From the cell containing the given text, extract its center point as [x, y] coordinate. 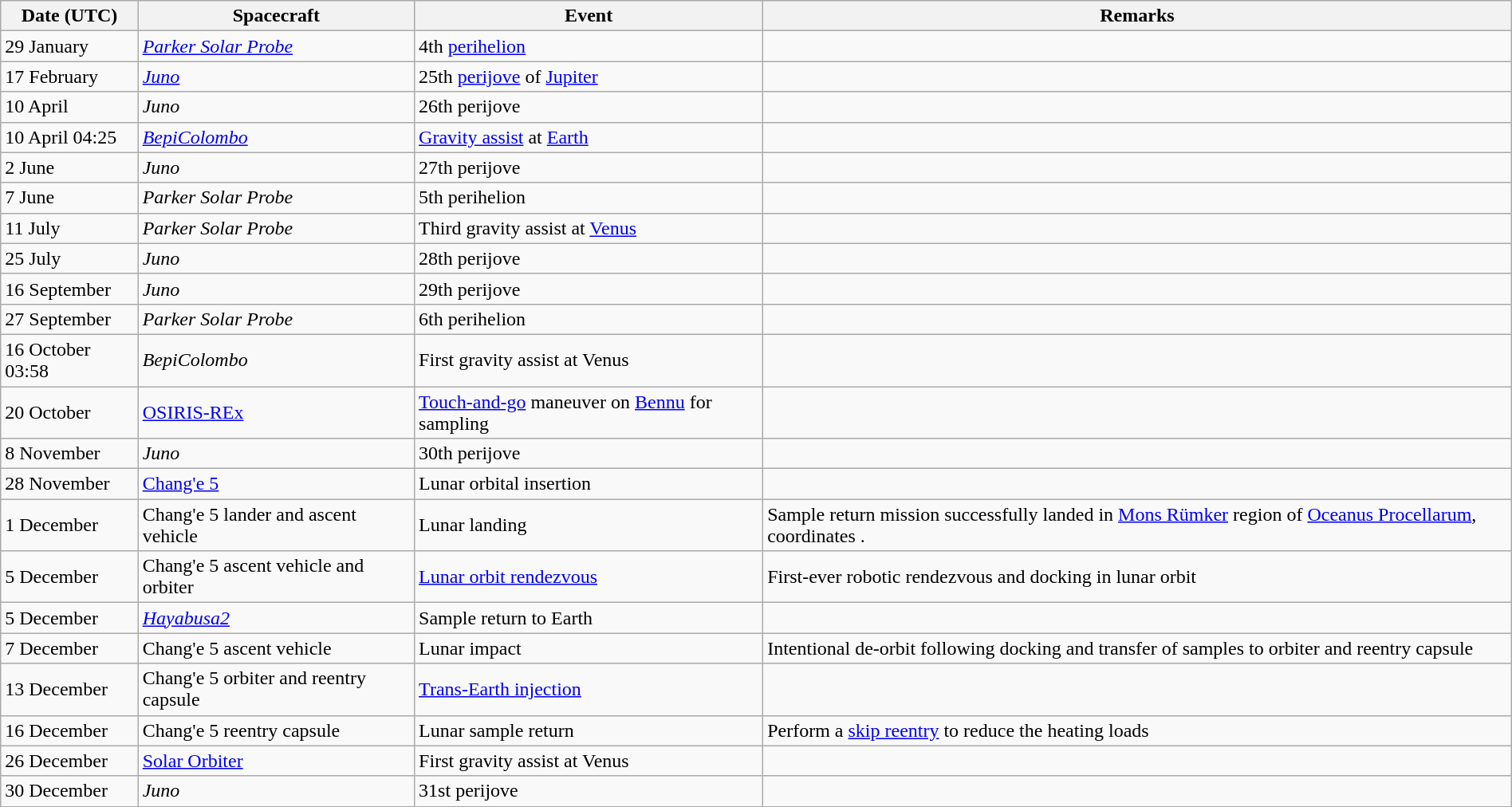
Chang'e 5 [276, 484]
29th perijove [589, 289]
Sample return mission successfully landed in Mons Rümker region of Oceanus Procellarum, coordinates . [1137, 525]
Intentional de-orbit following docking and transfer of samples to orbiter and reentry capsule [1137, 648]
16 December [69, 730]
16 October 03:58 [69, 360]
16 September [69, 289]
27th perijove [589, 167]
First-ever robotic rendezvous and docking in lunar orbit [1137, 577]
30th perijove [589, 454]
28 November [69, 484]
25th perijove of Jupiter [589, 77]
31st perijove [589, 791]
5th perihelion [589, 198]
17 February [69, 77]
8 November [69, 454]
Chang'e 5 ascent vehicle and orbiter [276, 577]
Solar Orbiter [276, 761]
25 July [69, 258]
Lunar landing [589, 525]
Hayabusa2 [276, 618]
Perform a skip reentry to reduce the heating loads [1137, 730]
27 September [69, 319]
13 December [69, 689]
OSIRIS-REx [276, 411]
4th perihelion [589, 46]
Chang'e 5 orbiter and reentry capsule [276, 689]
Trans-Earth injection [589, 689]
29 January [69, 46]
26 December [69, 761]
Spacecraft [276, 16]
Lunar sample return [589, 730]
6th perihelion [589, 319]
Date (UTC) [69, 16]
Gravity assist at Earth [589, 137]
1 December [69, 525]
Lunar orbit rendezvous [589, 577]
Touch-and-go maneuver on Bennu for sampling [589, 411]
10 April 04:25 [69, 137]
28th perijove [589, 258]
Lunar impact [589, 648]
10 April [69, 107]
Chang'e 5 lander and ascent vehicle [276, 525]
Chang'e 5 ascent vehicle [276, 648]
26th perijove [589, 107]
7 December [69, 648]
20 October [69, 411]
30 December [69, 791]
Remarks [1137, 16]
Event [589, 16]
Chang'e 5 reentry capsule [276, 730]
Lunar orbital insertion [589, 484]
Sample return to Earth [589, 618]
7 June [69, 198]
11 July [69, 228]
2 June [69, 167]
Third gravity assist at Venus [589, 228]
